Determine the [x, y] coordinate at the center of the cell enclosing the given text.  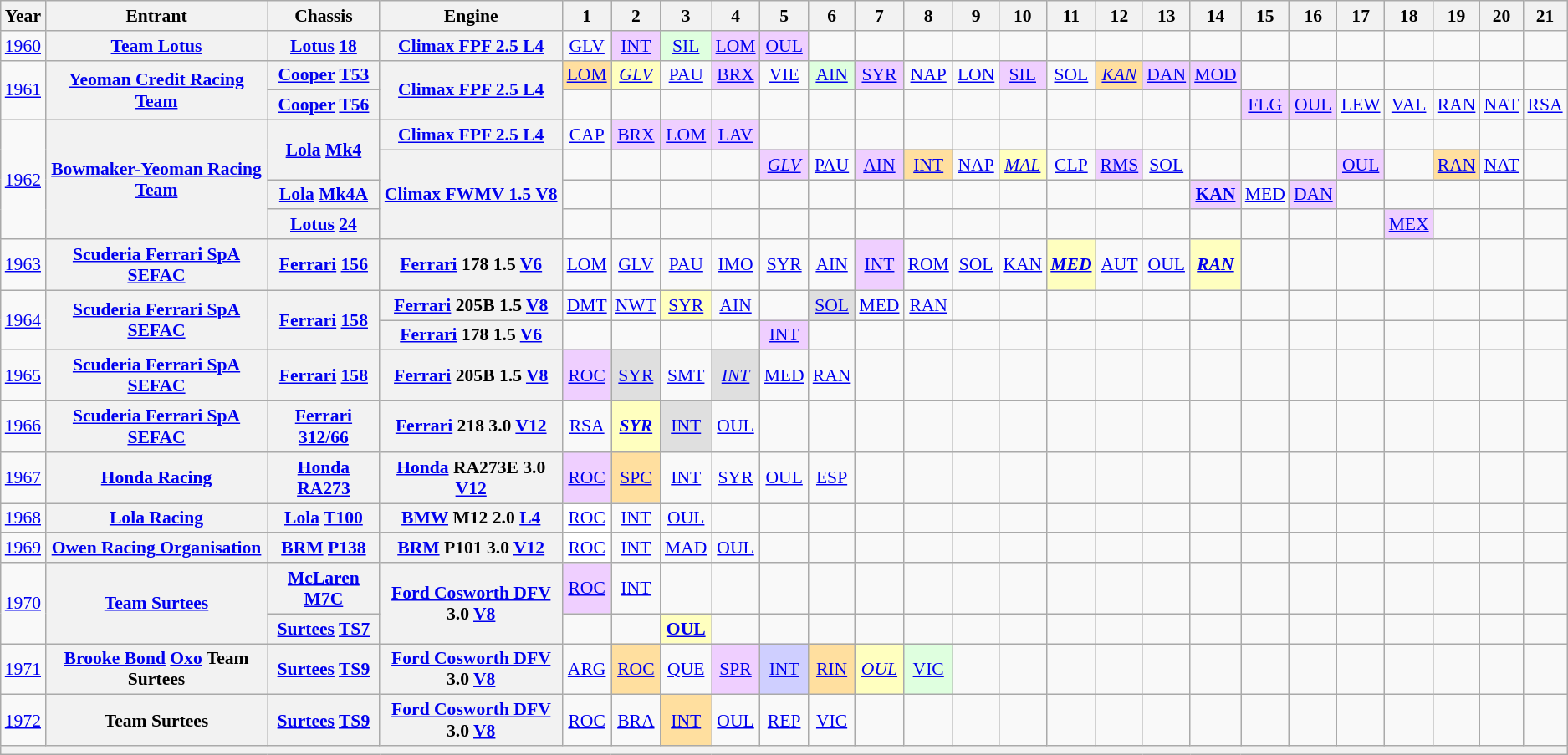
1965 [23, 376]
SPC [636, 478]
Lotus 24 [324, 225]
Owen Racing Organisation [156, 548]
Cooper T53 [324, 75]
19 [1457, 16]
1966 [23, 426]
8 [928, 16]
1967 [23, 478]
RMS [1120, 165]
ARG [587, 669]
Entrant [156, 16]
15 [1265, 16]
2 [636, 16]
Lola T100 [324, 518]
17 [1361, 16]
FLG [1265, 105]
Honda RA273E 3.0 V12 [472, 478]
13 [1166, 16]
AUT [1120, 264]
1 [587, 16]
MOD [1216, 75]
MEX [1409, 225]
18 [1409, 16]
Ferrari 312/66 [324, 426]
McLaren M7C [324, 589]
Lola Racing [156, 518]
Cooper T56 [324, 105]
10 [1022, 16]
1961 [23, 90]
12 [1120, 16]
20 [1501, 16]
5 [784, 16]
Brooke Bond Oxo Team Surtees [156, 669]
3 [686, 16]
1964 [23, 319]
NWT [636, 305]
RIN [832, 669]
9 [976, 16]
11 [1070, 16]
DMT [587, 305]
1970 [23, 604]
BRA [636, 721]
Honda Racing [156, 478]
Team Lotus [156, 46]
BRM P101 3.0 V12 [472, 548]
LAV [735, 135]
MAD [686, 548]
LEW [1361, 105]
Year [23, 16]
VAL [1409, 105]
1972 [23, 721]
CLP [1070, 165]
7 [879, 16]
4 [735, 16]
1963 [23, 264]
Ferrari 156 [324, 264]
VIE [784, 75]
Ferrari 218 3.0 V12 [472, 426]
Lola Mk4A [324, 195]
MAL [1022, 165]
6 [832, 16]
16 [1313, 16]
SMT [686, 376]
BMW M12 2.0 L4 [472, 518]
BRM P138 [324, 548]
14 [1216, 16]
Surtees TS7 [324, 629]
REP [784, 721]
Lotus 18 [324, 46]
1971 [23, 669]
ESP [832, 478]
Bowmaker-Yeoman Racing Team [156, 180]
1969 [23, 548]
1968 [23, 518]
Honda RA273 [324, 478]
IMO [735, 264]
Climax FWMV 1.5 V8 [472, 194]
1962 [23, 180]
Chassis [324, 16]
QUE [686, 669]
Lola Mk4 [324, 150]
Yeoman Credit Racing Team [156, 90]
21 [1545, 16]
LON [976, 75]
Engine [472, 16]
ROM [928, 264]
SPR [735, 669]
CAP [587, 135]
1960 [23, 46]
